Pinpoint the cell where the given text exists, returning its (x, y) midpoint coordinate. 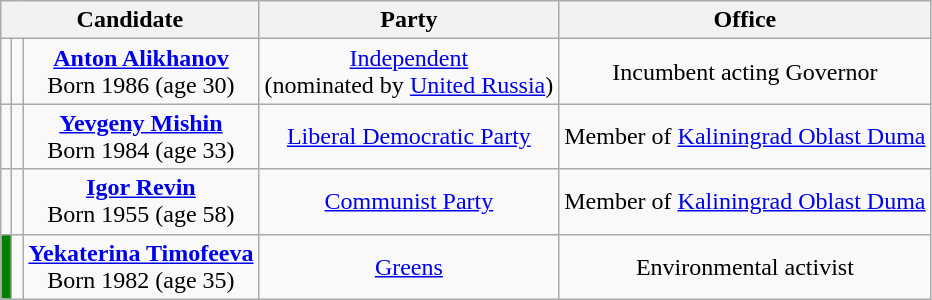
Liberal Democratic Party (409, 136)
Office (745, 20)
Independent(nominated by United Russia) (409, 72)
Yevgeny MishinBorn 1984 (age 33) (141, 136)
Igor RevinBorn 1955 (age 58) (141, 202)
Yekaterina TimofeevaBorn 1982 (age 35) (141, 266)
Greens (409, 266)
Anton AlikhanovBorn 1986 (age 30) (141, 72)
Environmental activist (745, 266)
Incumbent acting Governor (745, 72)
Party (409, 20)
Communist Party (409, 202)
Candidate (130, 20)
